Search for the cell housing the specified text and yield its [X, Y] center coordinate. 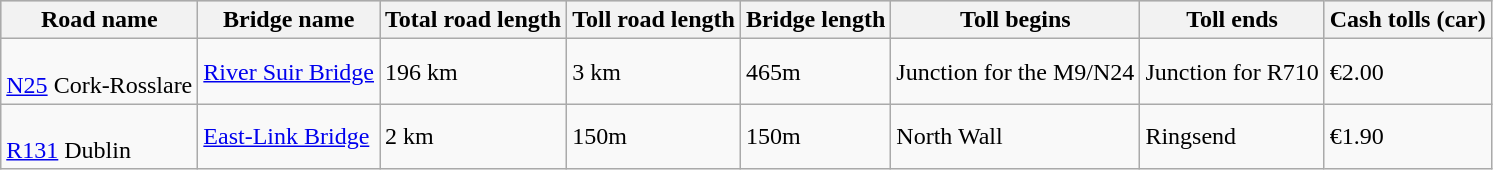
Toll ends [1232, 20]
East-Link Bridge [289, 136]
Toll road length [654, 20]
North Wall [1016, 136]
Cash tolls (car) [1408, 20]
N25 Cork-Rosslare [100, 72]
465m [815, 72]
196 km [474, 72]
Total road length [474, 20]
River Suir Bridge [289, 72]
R131 Dublin [100, 136]
Junction for R710 [1232, 72]
Road name [100, 20]
Toll begins [1016, 20]
Ringsend [1232, 136]
2 km [474, 136]
3 km [654, 72]
€2.00 [1408, 72]
Junction for the M9/N24 [1016, 72]
Bridge name [289, 20]
€1.90 [1408, 136]
Bridge length [815, 20]
